Detect which cell encompasses the target text, then output its (x, y) center coordinate. 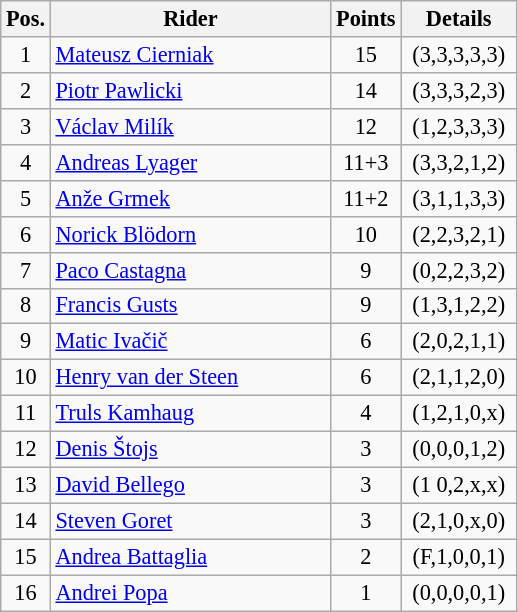
Francis Gusts (190, 306)
Anže Grmek (190, 198)
(2,1,1,2,0) (458, 378)
Paco Castagna (190, 270)
Steven Goret (190, 521)
(3,3,3,2,3) (458, 90)
Points (366, 19)
(2,0,2,1,1) (458, 342)
7 (26, 270)
16 (26, 593)
Details (458, 19)
8 (26, 306)
Matic Ivačič (190, 342)
Andreas Lyager (190, 162)
(0,0,0,1,2) (458, 450)
Norick Blödorn (190, 234)
(2,2,3,2,1) (458, 234)
Rider (190, 19)
Truls Kamhaug (190, 414)
13 (26, 485)
(F,1,0,0,1) (458, 557)
Pos. (26, 19)
(1,2,1,0,x) (458, 414)
5 (26, 198)
(3,1,1,3,3) (458, 198)
David Bellego (190, 485)
11+3 (366, 162)
11+2 (366, 198)
Andrei Popa (190, 593)
(0,0,0,0,1) (458, 593)
Andrea Battaglia (190, 557)
(1 0,2,x,x) (458, 485)
(0,2,2,3,2) (458, 270)
(1,2,3,3,3) (458, 126)
Henry van der Steen (190, 378)
Václav Milík (190, 126)
(3,3,3,3,3) (458, 55)
(1,3,1,2,2) (458, 306)
Piotr Pawlicki (190, 90)
Mateusz Cierniak (190, 55)
(3,3,2,1,2) (458, 162)
Denis Štojs (190, 450)
11 (26, 414)
(2,1,0,x,0) (458, 521)
